Provide the [x, y] coordinate of the cell's center where the given text is located.  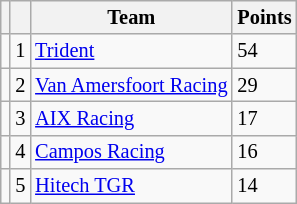
Van Amersfoort Racing [131, 85]
14 [264, 186]
Hitech TGR [131, 186]
Campos Racing [131, 152]
5 [20, 186]
Points [264, 17]
3 [20, 118]
Team [131, 17]
29 [264, 85]
17 [264, 118]
Trident [131, 51]
2 [20, 85]
54 [264, 51]
AIX Racing [131, 118]
16 [264, 152]
4 [20, 152]
1 [20, 51]
